Determine the (X, Y) coordinate at the center of the cell enclosing the given text.  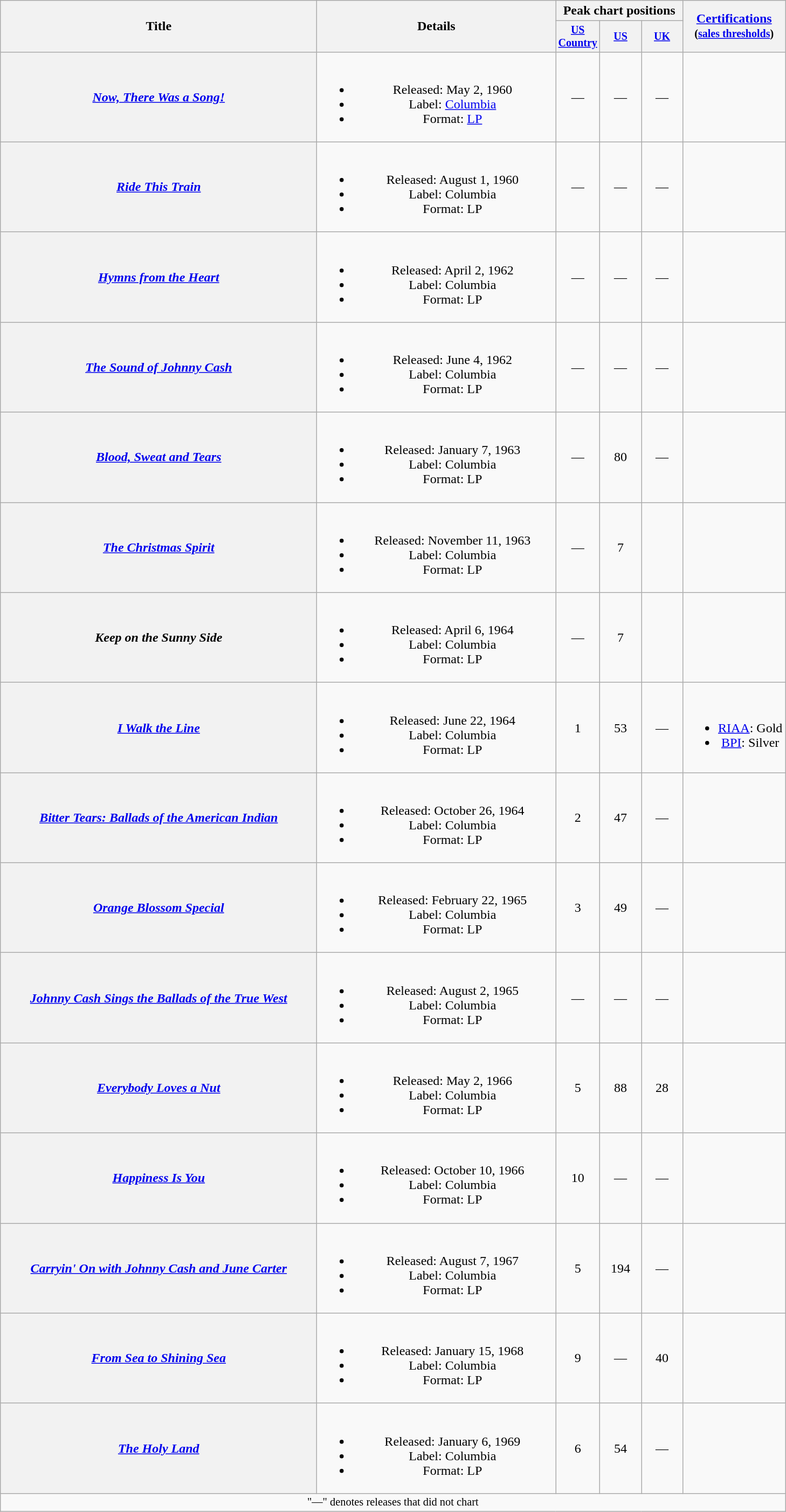
80 (621, 457)
9 (578, 1358)
Everybody Loves a Nut (158, 1088)
The Holy Land (158, 1448)
53 (621, 728)
Keep on the Sunny Side (158, 637)
54 (621, 1448)
2 (578, 817)
Released: April 6, 1964Label: ColumbiaFormat: LP (437, 637)
Released: August 7, 1967Label: ColumbiaFormat: LP (437, 1268)
3 (578, 908)
Released: October 26, 1964Label: ColumbiaFormat: LP (437, 817)
28 (662, 1088)
Released: June 4, 1962Label: ColumbiaFormat: LP (437, 367)
I Walk the Line (158, 728)
Carryin' On with Johnny Cash and June Carter (158, 1268)
UK (662, 37)
RIAA: GoldBPI: Silver (734, 728)
Blood, Sweat and Tears (158, 457)
40 (662, 1358)
49 (621, 908)
Happiness Is You (158, 1178)
Released: January 6, 1969Label: ColumbiaFormat: LP (437, 1448)
Released: April 2, 1962Label: ColumbiaFormat: LP (437, 277)
Ride This Train (158, 187)
Bitter Tears: Ballads of the American Indian (158, 817)
Released: January 7, 1963Label: ColumbiaFormat: LP (437, 457)
47 (621, 817)
Title (158, 26)
Hymns from the Heart (158, 277)
The Sound of Johnny Cash (158, 367)
Peak chart positions (619, 11)
Certifications(sales thresholds) (734, 26)
The Christmas Spirit (158, 548)
88 (621, 1088)
Released: June 22, 1964Label: ColumbiaFormat: LP (437, 728)
Details (437, 26)
10 (578, 1178)
Released: May 2, 1960Label: ColumbiaFormat: LP (437, 97)
Released: August 1, 1960Label: ColumbiaFormat: LP (437, 187)
US (621, 37)
Orange Blossom Special (158, 908)
Now, There Was a Song! (158, 97)
Released: February 22, 1965Label: ColumbiaFormat: LP (437, 908)
194 (621, 1268)
Released: January 15, 1968Label: ColumbiaFormat: LP (437, 1358)
From Sea to Shining Sea (158, 1358)
Released: August 2, 1965Label: ColumbiaFormat: LP (437, 998)
Released: November 11, 1963Label: ColumbiaFormat: LP (437, 548)
Johnny Cash Sings the Ballads of the True West (158, 998)
Released: May 2, 1966Label: ColumbiaFormat: LP (437, 1088)
1 (578, 728)
US Country (578, 37)
Released: October 10, 1966Label: ColumbiaFormat: LP (437, 1178)
6 (578, 1448)
"—" denotes releases that did not chart (393, 1502)
